Determine the (x, y) coordinate at the center of the cell enclosing the given text.  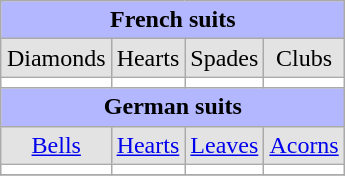
Spades (224, 58)
French suits (172, 20)
Diamonds (56, 58)
Bells (56, 145)
Leaves (224, 145)
Clubs (304, 58)
Acorns (304, 145)
German suits (172, 107)
